Locate the cell with the specified text and output its [X, Y] center coordinate. 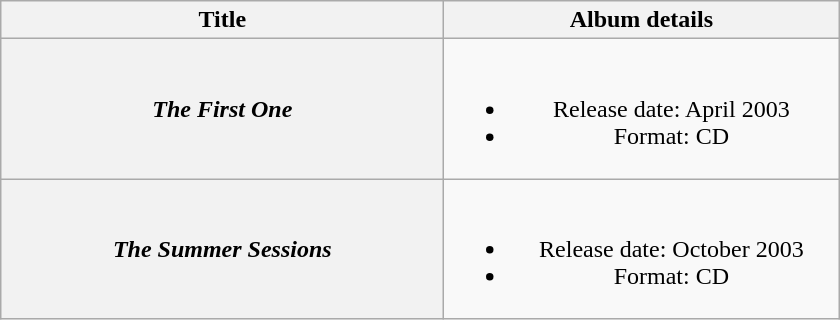
Album details [642, 20]
The Summer Sessions [222, 249]
Release date: April 2003Format: CD [642, 109]
The First One [222, 109]
Release date: October 2003Format: CD [642, 249]
Title [222, 20]
